Identify which cell holds the provided text, then report its [X, Y] central coordinate. 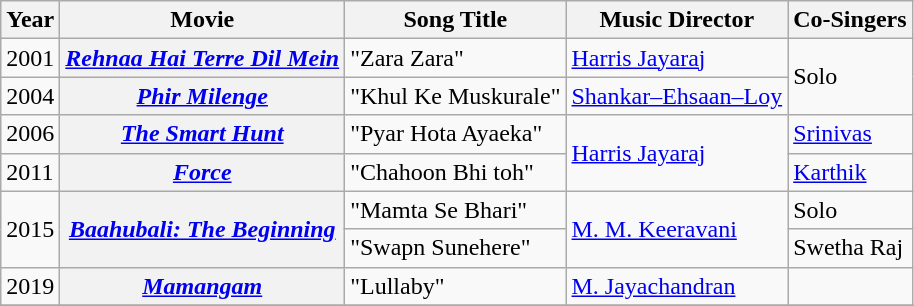
Year [30, 20]
Phir Milenge [202, 96]
"Khul Ke Muskurale" [456, 96]
"Zara Zara" [456, 58]
2011 [30, 172]
Swetha Raj [850, 248]
Baahubali: The Beginning [202, 229]
2004 [30, 96]
Force [202, 172]
"Pyar Hota Ayaeka" [456, 134]
"Swapn Sunehere" [456, 248]
"Chahoon Bhi toh" [456, 172]
Co-Singers [850, 20]
"Mamta Se Bhari" [456, 210]
2019 [30, 286]
Song Title [456, 20]
M. Jayachandran [677, 286]
"Lullaby" [456, 286]
2015 [30, 229]
Shankar–Ehsaan–Loy [677, 96]
Mamangam [202, 286]
Music Director [677, 20]
Rehnaa Hai Terre Dil Mein [202, 58]
Karthik [850, 172]
2001 [30, 58]
The Smart Hunt [202, 134]
2006 [30, 134]
Srinivas [850, 134]
Movie [202, 20]
M. M. Keeravani [677, 229]
